Scan for the cell matching the given text and deliver its [X, Y] coordinate at center. 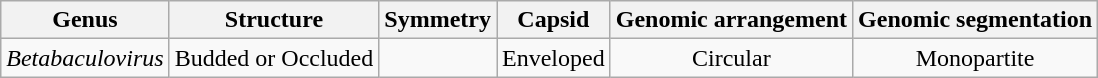
Capsid [553, 20]
Betabaculovirus [85, 58]
Symmetry [438, 20]
Budded or Occluded [274, 58]
Genus [85, 20]
Genomic arrangement [731, 20]
Genomic segmentation [976, 20]
Monopartite [976, 58]
Structure [274, 20]
Enveloped [553, 58]
Circular [731, 58]
